Identify which cell holds the provided text, then report its (x, y) central coordinate. 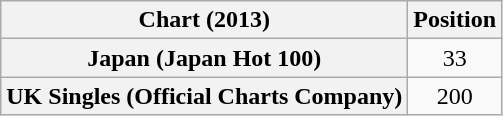
Position (455, 20)
Chart (2013) (204, 20)
33 (455, 58)
Japan (Japan Hot 100) (204, 58)
200 (455, 96)
UK Singles (Official Charts Company) (204, 96)
